Determine the (x, y) coordinate at the center of the cell enclosing the given text.  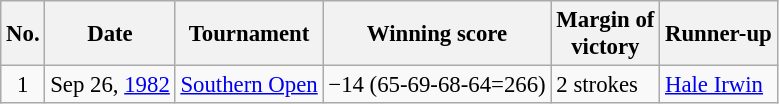
Runner-up (718, 34)
Sep 26, 1982 (110, 85)
No. (23, 34)
Date (110, 34)
Margin ofvictory (606, 34)
1 (23, 85)
Tournament (249, 34)
Southern Open (249, 85)
Winning score (437, 34)
Hale Irwin (718, 85)
−14 (65-69-68-64=266) (437, 85)
2 strokes (606, 85)
